Find where the given text appears and provide that cell's center as (x, y) coordinate. 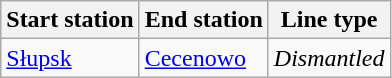
End station (204, 20)
Line type (329, 20)
Cecenowo (204, 58)
Dismantled (329, 58)
Start station (70, 20)
Słupsk (70, 58)
